Scan for the cell matching the given text and deliver its (X, Y) coordinate at center. 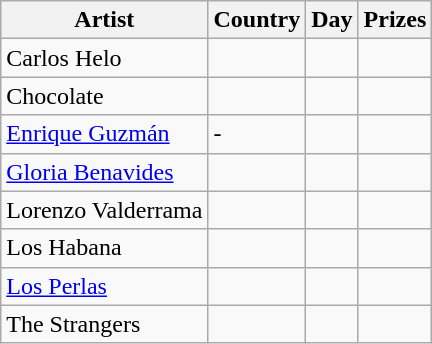
Enrique Guzmán (104, 134)
Prizes (395, 20)
Lorenzo Valderrama (104, 210)
Gloria Benavides (104, 172)
Los Habana (104, 248)
Artist (104, 20)
Los Perlas (104, 286)
Carlos Helo (104, 58)
Day (332, 20)
Chocolate (104, 96)
- (257, 134)
Country (257, 20)
The Strangers (104, 324)
